Scan for the cell matching the given text and deliver its (x, y) coordinate at center. 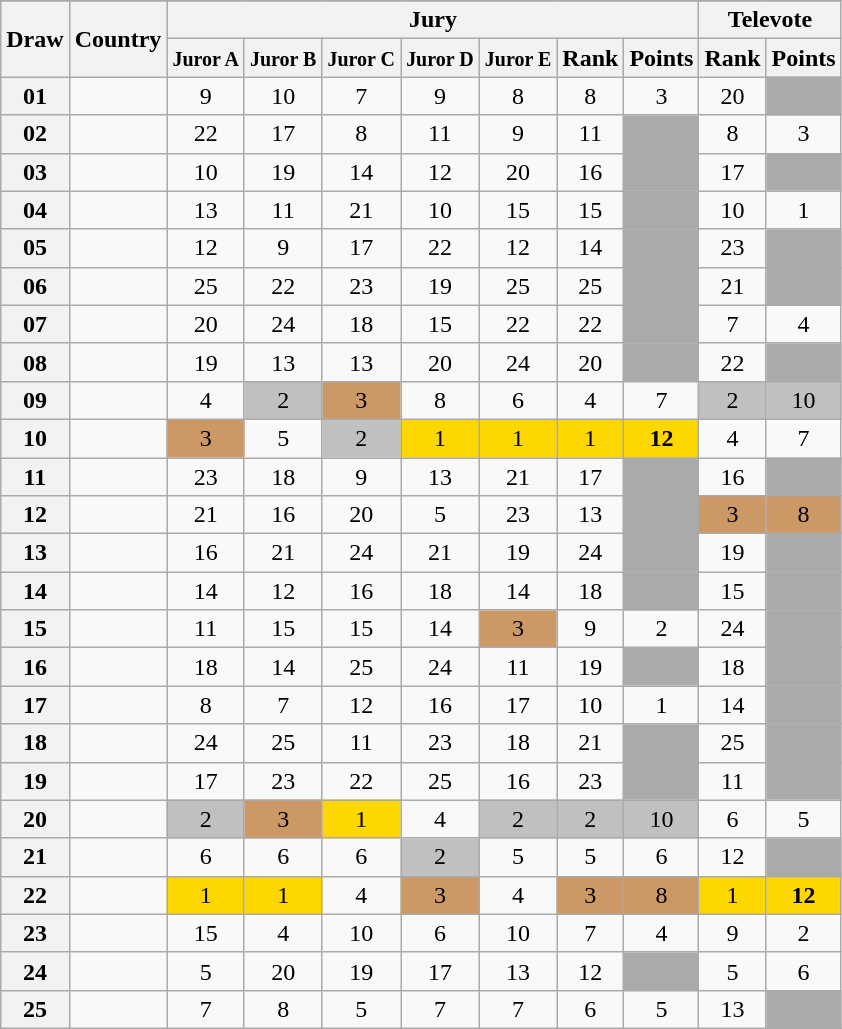
03 (35, 172)
Juror A (206, 58)
Televote (770, 20)
04 (35, 210)
Juror E (518, 58)
Juror D (440, 58)
Draw (35, 39)
07 (35, 324)
01 (35, 96)
Juror B (283, 58)
05 (35, 248)
Country (118, 39)
06 (35, 286)
02 (35, 134)
Juror C (362, 58)
08 (35, 362)
09 (35, 400)
Jury (433, 20)
